Find where the given text appears and provide that cell's center as (X, Y) coordinate. 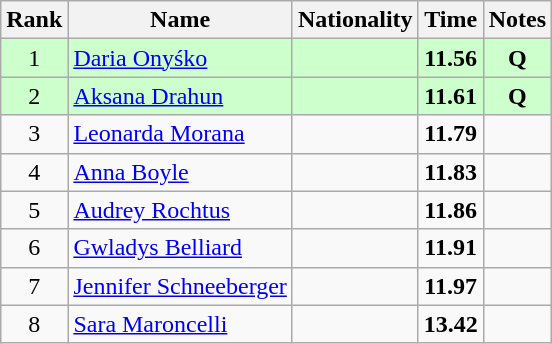
Anna Boyle (180, 172)
11.97 (450, 286)
6 (34, 248)
2 (34, 96)
Name (180, 20)
11.56 (450, 58)
4 (34, 172)
Rank (34, 20)
Gwladys Belliard (180, 248)
Sara Maroncelli (180, 324)
Notes (517, 20)
11.79 (450, 134)
Audrey Rochtus (180, 210)
11.86 (450, 210)
Leonarda Morana (180, 134)
11.83 (450, 172)
Jennifer Schneeberger (180, 286)
11.91 (450, 248)
13.42 (450, 324)
3 (34, 134)
7 (34, 286)
Nationality (355, 20)
11.61 (450, 96)
8 (34, 324)
Daria Onyśko (180, 58)
5 (34, 210)
Time (450, 20)
Aksana Drahun (180, 96)
1 (34, 58)
